Return the (x, y) coordinate for the center point of the cell that contains the specified text.  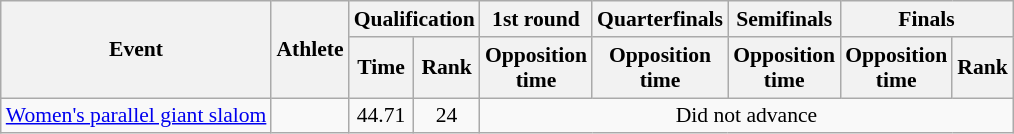
Time (382, 68)
Finals (926, 19)
Women's parallel giant slalom (136, 116)
44.71 (382, 116)
Event (136, 50)
Did not advance (746, 116)
24 (446, 116)
Quarterfinals (660, 19)
Qualification (414, 19)
1st round (536, 19)
Athlete (310, 50)
Semifinals (784, 19)
